Search for the cell housing the specified text and yield its (x, y) center coordinate. 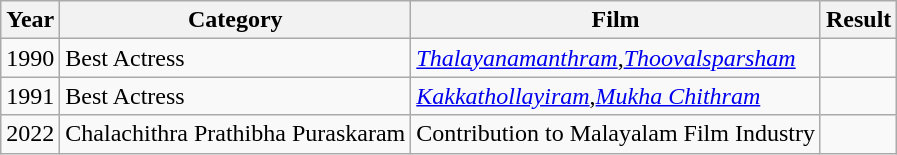
Film (616, 20)
1991 (30, 96)
1990 (30, 58)
Kakkathollayiram,Mukha Chithram (616, 96)
Year (30, 20)
Chalachithra Prathibha Puraskaram (236, 134)
Category (236, 20)
Contribution to Malayalam Film Industry (616, 134)
Result (858, 20)
Thalayanamanthram,Thoovalsparsham (616, 58)
2022 (30, 134)
